Return [X, Y] of the center of cell containing provided text 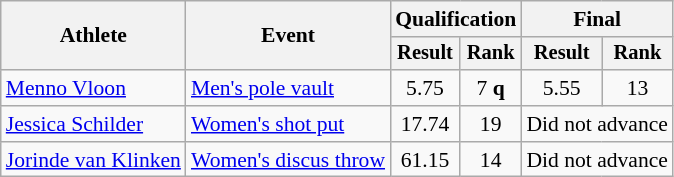
17.74 [425, 124]
Women's shot put [288, 124]
Athlete [94, 36]
Event [288, 36]
7 q [490, 88]
Men's pole vault [288, 88]
Qualification [456, 19]
5.75 [425, 88]
5.55 [562, 88]
19 [490, 124]
Final [597, 19]
Menno Vloon [94, 88]
Did not advance [597, 124]
Jessica Schilder [94, 124]
13 [638, 88]
